Extract the (X, Y) coordinate from the center of the cell holding the provided text.  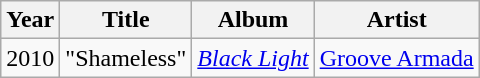
2010 (30, 58)
Album (253, 20)
"Shameless" (126, 58)
Groove Armada (396, 58)
Artist (396, 20)
Title (126, 20)
Black Light (253, 58)
Year (30, 20)
